Scan for the cell matching the given text and deliver its [X, Y] coordinate at center. 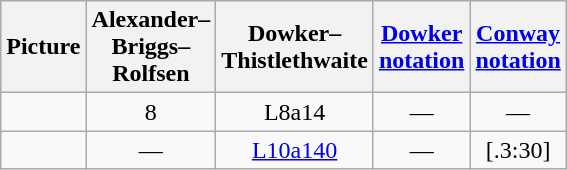
Dowker notation [421, 47]
Alexander–Briggs–Rolfsen [151, 47]
Picture [44, 47]
L10a140 [295, 150]
8 [151, 112]
Dowker–Thistlethwaite [295, 47]
L8a14 [295, 112]
Conway notation [518, 47]
[.3:30] [518, 150]
